Search for the cell housing the specified text and yield its [X, Y] center coordinate. 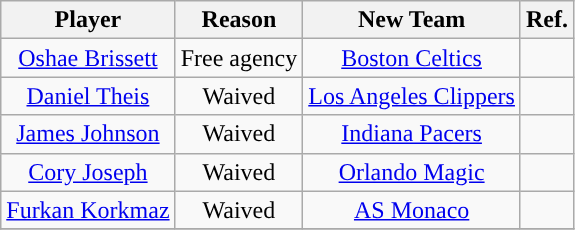
Los Angeles Clippers [412, 96]
James Johnson [88, 134]
Daniel Theis [88, 96]
Furkan Korkmaz [88, 210]
New Team [412, 20]
Boston Celtics [412, 58]
Ref. [546, 20]
Cory Joseph [88, 172]
Oshae Brissett [88, 58]
Player [88, 20]
Indiana Pacers [412, 134]
Free agency [239, 58]
Orlando Magic [412, 172]
AS Monaco [412, 210]
Reason [239, 20]
